Locate the cell with the specified text and output its [x, y] center coordinate. 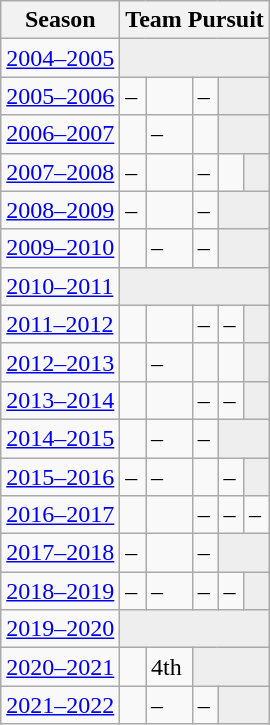
2016–2017 [60, 515]
2020–2021 [60, 667]
2005–2006 [60, 96]
2007–2008 [60, 172]
2019–2020 [60, 629]
2010–2011 [60, 286]
2004–2005 [60, 58]
2013–2014 [60, 400]
Season [60, 20]
2006–2007 [60, 134]
4th [170, 667]
Team Pursuit [195, 20]
2009–2010 [60, 248]
2021–2022 [60, 705]
2011–2012 [60, 324]
2014–2015 [60, 438]
2017–2018 [60, 553]
2018–2019 [60, 591]
2012–2013 [60, 362]
2015–2016 [60, 477]
2008–2009 [60, 210]
